Search for the cell housing the specified text and yield its [x, y] center coordinate. 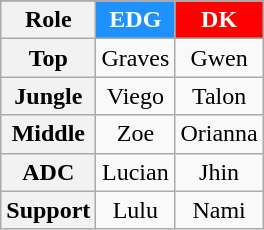
Gwen [219, 58]
ADC [48, 172]
Top [48, 58]
Jungle [48, 96]
Lulu [136, 210]
Role [48, 20]
DK [219, 20]
Nami [219, 210]
Middle [48, 134]
Viego [136, 96]
Lucian [136, 172]
EDG [136, 20]
Support [48, 210]
Talon [219, 96]
Zoe [136, 134]
Orianna [219, 134]
Graves [136, 58]
Jhin [219, 172]
